Provide the (X, Y) coordinate of the cell's center where the given text is located.  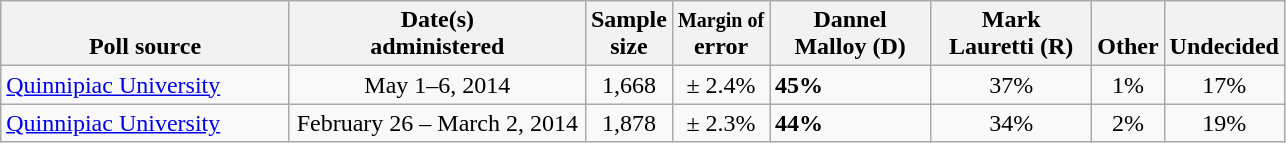
February 26 – March 2, 2014 (437, 123)
± 2.4% (720, 85)
Date(s)administered (437, 34)
May 1–6, 2014 (437, 85)
2% (1128, 123)
37% (1012, 85)
1,878 (628, 123)
MarkLauretti (R) (1012, 34)
Poll source (146, 34)
1,668 (628, 85)
DannelMalloy (D) (850, 34)
44% (850, 123)
± 2.3% (720, 123)
Undecided (1224, 34)
34% (1012, 123)
19% (1224, 123)
45% (850, 85)
1% (1128, 85)
Margin oferror (720, 34)
Samplesize (628, 34)
17% (1224, 85)
Other (1128, 34)
